Return the [x, y] coordinate for the center point of the cell that contains the specified text.  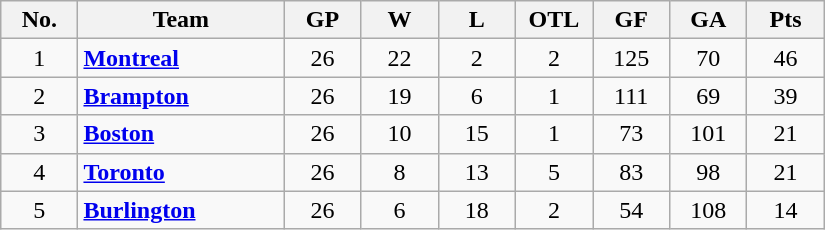
46 [786, 58]
GP [322, 20]
Toronto [181, 172]
13 [476, 172]
14 [786, 210]
69 [708, 96]
39 [786, 96]
No. [40, 20]
Team [181, 20]
108 [708, 210]
19 [400, 96]
Montreal [181, 58]
L [476, 20]
Brampton [181, 96]
54 [632, 210]
GF [632, 20]
111 [632, 96]
22 [400, 58]
OTL [554, 20]
125 [632, 58]
70 [708, 58]
73 [632, 134]
Pts [786, 20]
101 [708, 134]
98 [708, 172]
Boston [181, 134]
18 [476, 210]
3 [40, 134]
Burlington [181, 210]
4 [40, 172]
8 [400, 172]
10 [400, 134]
W [400, 20]
15 [476, 134]
GA [708, 20]
83 [632, 172]
